From the cell containing the given text, extract its center point as [x, y] coordinate. 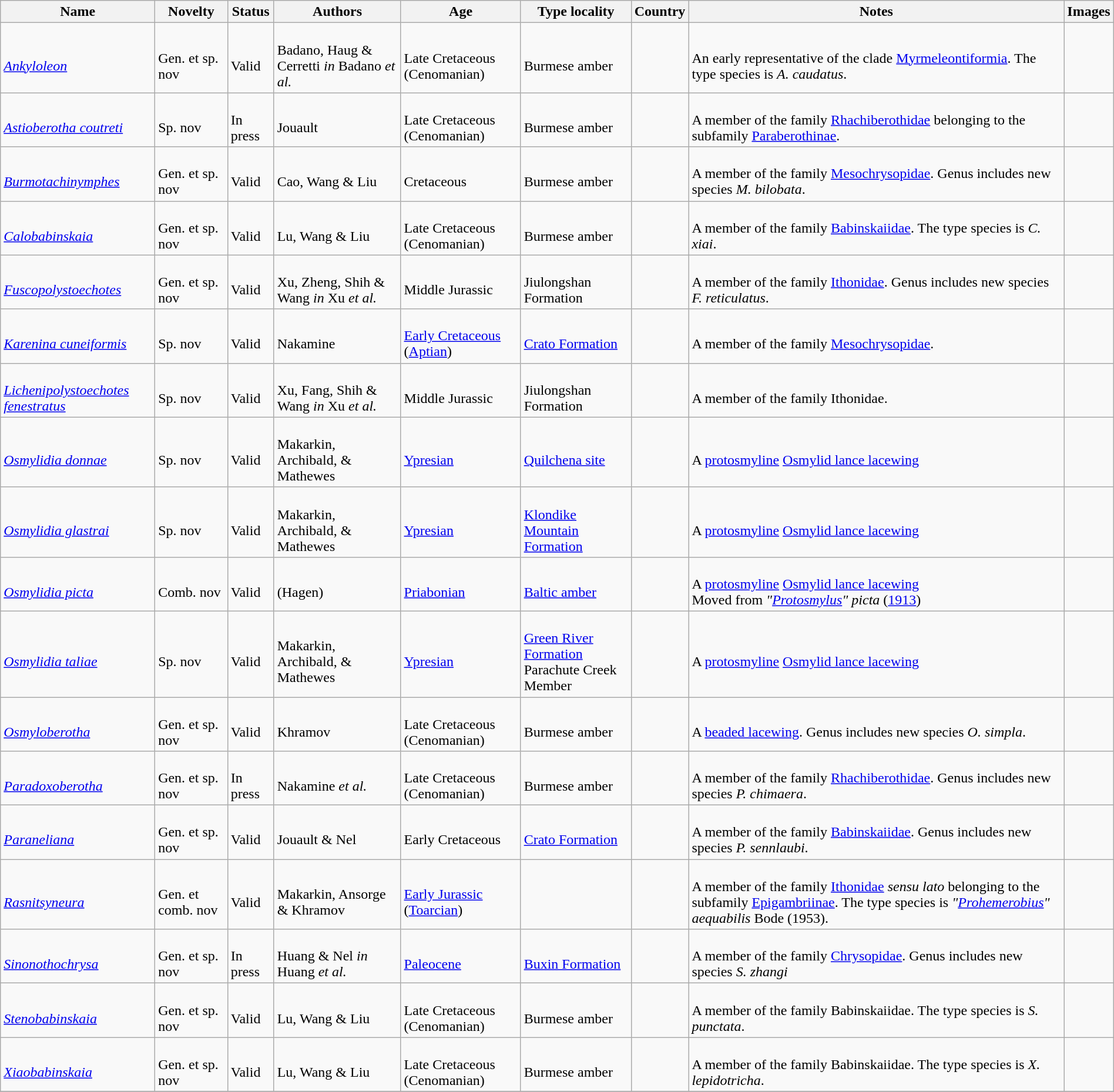
Cretaceous [461, 174]
Jouault & Nel [337, 832]
Ankyloleon [78, 58]
Status [250, 12]
Lichenipolystoechotes fenestratus [78, 390]
Images [1089, 12]
A member of the family Ithonidae. [877, 390]
A protosmyline Osmylid lance lacewing Moved from "Protosmylus" picta (1913) [877, 584]
Osmylidia picta [78, 584]
Badano, Haug & Cerretti in Badano et al. [337, 58]
A member of the family Rhachiberothidae belonging to the subfamily Paraberothinae. [877, 120]
Type locality [576, 12]
Quilchena site [576, 452]
Osmylidia glastrai [78, 522]
A member of the family Babinskaiidae. The type species is C. xiai. [877, 228]
Paleocene [461, 956]
Osmylidia donnae [78, 452]
Astioberotha coutreti [78, 120]
Stenobabinskaia [78, 1010]
A member of the family Mesochrysopidae. [877, 336]
A member of the family Chrysopidae. Genus includes new species S. zhangi [877, 956]
Country [660, 12]
Xu, Fang, Shih & Wang in Xu et al. [337, 390]
(Hagen) [337, 584]
Xiaobabinskaia [78, 1064]
Osmyloberotha [78, 724]
Calobabinskaia [78, 228]
A member of the family Babinskaiidae. The type species is X. lepidotricha. [877, 1064]
Nakamine et al. [337, 778]
Gen. et comb. nov [192, 894]
Makarkin, Ansorge & Khramov [337, 894]
Authors [337, 12]
Rasnitsyneura [78, 894]
Sinonothochrysa [78, 956]
Jouault [337, 120]
Baltic amber [576, 584]
Osmylidia taliae [78, 654]
Novelty [192, 12]
Comb. nov [192, 584]
Name [78, 12]
Nakamine [337, 336]
A member of the family Mesochrysopidae. Genus includes new species M. bilobata. [877, 174]
Khramov [337, 724]
Karenina cuneiformis [78, 336]
Early Cretaceous (Aptian) [461, 336]
A member of the family Ithonidae. Genus includes new species F. reticulatus. [877, 282]
Paradoxoberotha [78, 778]
A beaded lacewing. Genus includes new species O. simpla. [877, 724]
A member of the family Rhachiberothidae. Genus includes new species P. chimaera. [877, 778]
Priabonian [461, 584]
Early Cretaceous [461, 832]
A member of the family Babinskaiidae. Genus includes new species P. sennlaubi. [877, 832]
Klondike Mountain Formation [576, 522]
Green River Formation Parachute Creek Member [576, 654]
Cao, Wang & Liu [337, 174]
An early representative of the clade Myrmeleontiformia. The type species is A. caudatus. [877, 58]
Notes [877, 12]
Huang & Nel in Huang et al. [337, 956]
Early Jurassic (Toarcian) [461, 894]
A member of the family Ithonidae sensu lato belonging to the subfamily Epigambriinae. The type species is "Prohemerobius" aequabilis Bode (1953). [877, 894]
Fuscopolystoechotes [78, 282]
Age [461, 12]
A member of the family Babinskaiidae. The type species is S. punctata. [877, 1010]
Buxin Formation [576, 956]
Xu, Zheng, Shih & Wang in Xu et al. [337, 282]
Burmotachinymphes [78, 174]
Paraneliana [78, 832]
